Return [X, Y] of the center of cell containing provided text 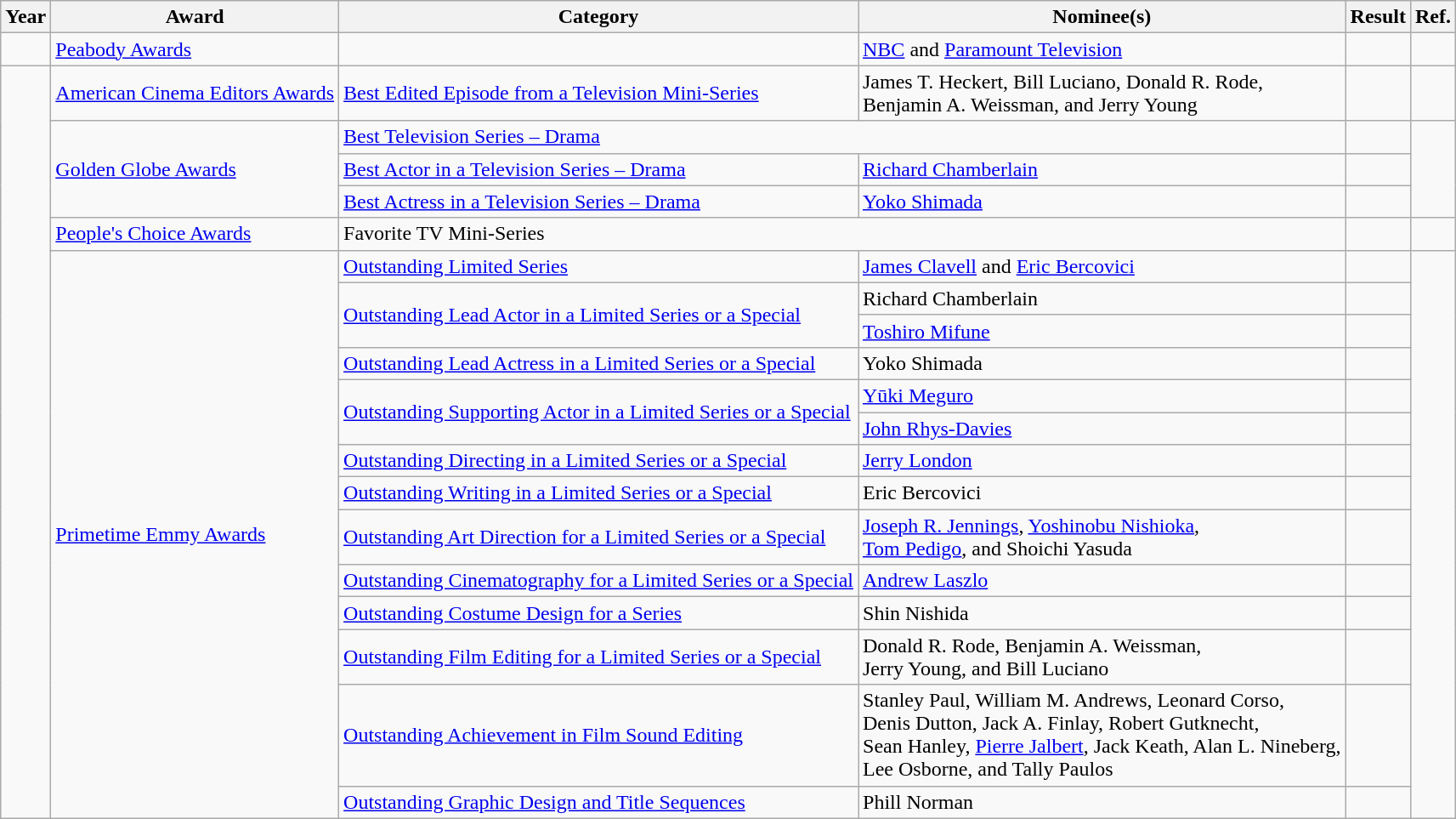
Outstanding Film Editing for a Limited Series or a Special [598, 657]
American Cinema Editors Awards [195, 94]
Joseph R. Jennings, Yoshinobu Nishioka, Tom Pedigo, and Shoichi Yasuda [1102, 537]
Category [598, 17]
John Rhys-Davies [1102, 428]
Outstanding Directing in a Limited Series or a Special [598, 461]
NBC and Paramount Television [1102, 49]
Outstanding Writing in a Limited Series or a Special [598, 493]
Best Edited Episode from a Television Mini-Series [598, 94]
Outstanding Art Direction for a Limited Series or a Special [598, 537]
Best Actress in a Television Series – Drama [598, 202]
James Clavell and Eric Bercovici [1102, 266]
Jerry London [1102, 461]
Favorite TV Mini-Series [842, 234]
Outstanding Costume Design for a Series [598, 613]
Year [25, 17]
Peabody Awards [195, 49]
Outstanding Lead Actor in a Limited Series or a Special [598, 315]
Primetime Emmy Awards [195, 534]
Phill Norman [1102, 802]
Outstanding Cinematography for a Limited Series or a Special [598, 581]
Best Television Series – Drama [842, 137]
Ref. [1433, 17]
Eric Bercovici [1102, 493]
Outstanding Limited Series [598, 266]
Golden Globe Awards [195, 169]
Best Actor in a Television Series – Drama [598, 169]
Nominee(s) [1102, 17]
Outstanding Lead Actress in a Limited Series or a Special [598, 363]
Shin Nishida [1102, 613]
Yūki Meguro [1102, 395]
Result [1378, 17]
Andrew Laszlo [1102, 581]
Toshiro Mifune [1102, 331]
Donald R. Rode, Benjamin A. Weissman, Jerry Young, and Bill Luciano [1102, 657]
People's Choice Awards [195, 234]
Award [195, 17]
James T. Heckert, Bill Luciano, Donald R. Rode, Benjamin A. Weissman, and Jerry Young [1102, 94]
Outstanding Achievement in Film Sound Editing [598, 735]
Outstanding Supporting Actor in a Limited Series or a Special [598, 412]
Outstanding Graphic Design and Title Sequences [598, 802]
